From the cell containing the given text, extract its center point as [x, y] coordinate. 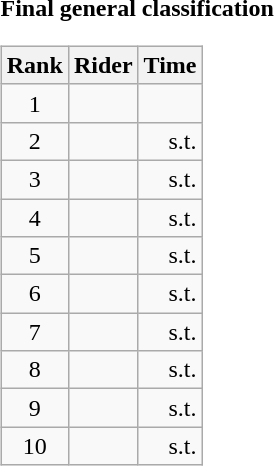
6 [34, 294]
7 [34, 332]
Rank [34, 65]
3 [34, 179]
Time [170, 65]
8 [34, 370]
4 [34, 217]
2 [34, 141]
Rider [103, 65]
1 [34, 103]
5 [34, 256]
9 [34, 408]
10 [34, 446]
